Provide the [X, Y] coordinate of the cell's center where the given text is located.  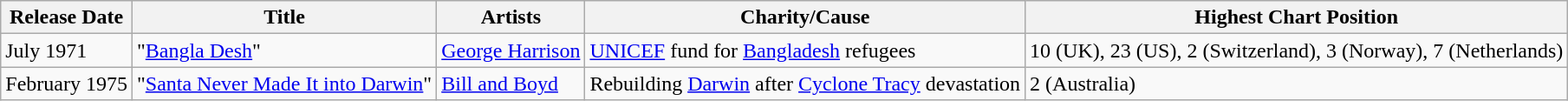
"Bangla Desh" [284, 50]
10 (UK), 23 (US), 2 (Switzerland), 3 (Norway), 7 (Netherlands) [1297, 50]
Charity/Cause [805, 17]
Bill and Boyd [511, 84]
February 1975 [67, 84]
Rebuilding Darwin after Cyclone Tracy devastation [805, 84]
Release Date [67, 17]
"Santa Never Made It into Darwin" [284, 84]
Artists [511, 17]
George Harrison [511, 50]
2 (Australia) [1297, 84]
July 1971 [67, 50]
Title [284, 17]
Highest Chart Position [1297, 17]
UNICEF fund for Bangladesh refugees [805, 50]
